Determine the (x, y) coordinate at the center of the cell enclosing the given text.  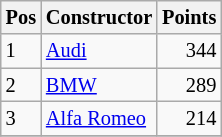
Audi (99, 51)
BMW (99, 85)
Constructor (99, 17)
Pos (21, 17)
344 (189, 51)
Alfa Romeo (99, 118)
3 (21, 118)
1 (21, 51)
2 (21, 85)
Points (189, 17)
289 (189, 85)
214 (189, 118)
